Pinpoint the cell where the given text exists, returning its [X, Y] midpoint coordinate. 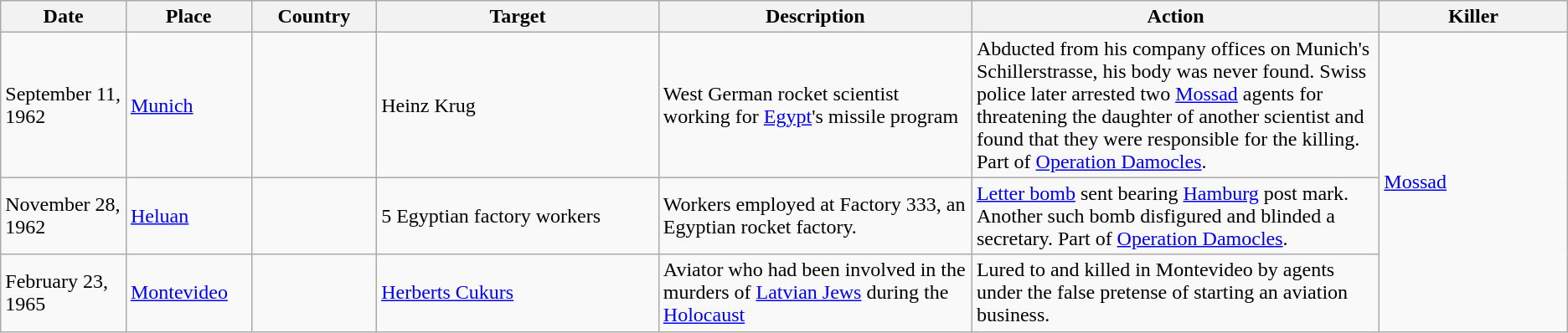
February 23, 1965 [64, 293]
Heinz Krug [518, 105]
Target [518, 17]
Montevideo [188, 293]
Killer [1473, 17]
West German rocket scientist working for Egypt's missile program [815, 105]
Letter bomb sent bearing Hamburg post mark. Another such bomb disfigured and blinded a secretary. Part of Operation Damocles. [1175, 216]
Aviator who had been involved in the murders of Latvian Jews during the Holocaust [815, 293]
November 28, 1962 [64, 216]
Heluan [188, 216]
Workers employed at Factory 333, an Egyptian rocket factory. [815, 216]
Date [64, 17]
Munich [188, 105]
Mossad [1473, 182]
Herberts Cukurs [518, 293]
Action [1175, 17]
Country [314, 17]
Lured to and killed in Montevideo by agents under the false pretense of starting an aviation business. [1175, 293]
September 11, 1962 [64, 105]
Description [815, 17]
5 Egyptian factory workers [518, 216]
Place [188, 17]
